Identify which cell holds the provided text, then report its [x, y] central coordinate. 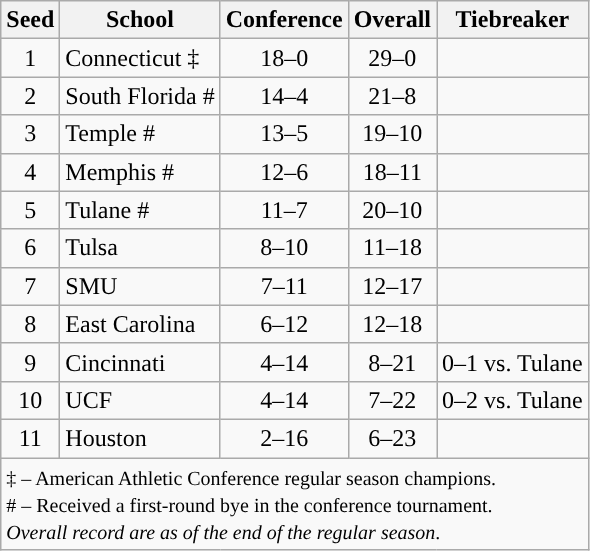
Houston [140, 438]
20–10 [392, 210]
Tulsa [140, 248]
18–0 [284, 58]
7–22 [392, 400]
Conference [284, 20]
11 [30, 438]
SMU [140, 286]
8 [30, 324]
12–6 [284, 172]
2 [30, 96]
0–1 vs. Tulane [513, 362]
6–23 [392, 438]
South Florida # [140, 96]
4 [30, 172]
Seed [30, 20]
7–11 [284, 286]
13–5 [284, 134]
7 [30, 286]
6 [30, 248]
8–21 [392, 362]
School [140, 20]
11–18 [392, 248]
3 [30, 134]
19–10 [392, 134]
14–4 [284, 96]
Connecticut ‡ [140, 58]
6–12 [284, 324]
11–7 [284, 210]
Cincinnati [140, 362]
12–17 [392, 286]
9 [30, 362]
1 [30, 58]
Memphis # [140, 172]
Temple # [140, 134]
10 [30, 400]
2–16 [284, 438]
0–2 vs. Tulane [513, 400]
Overall [392, 20]
8–10 [284, 248]
21–8 [392, 96]
29–0 [392, 58]
East Carolina [140, 324]
12–18 [392, 324]
Tulane # [140, 210]
UCF [140, 400]
18–11 [392, 172]
5 [30, 210]
Tiebreaker [513, 20]
